Provide the [x, y] coordinate of the cell's center where the given text is located.  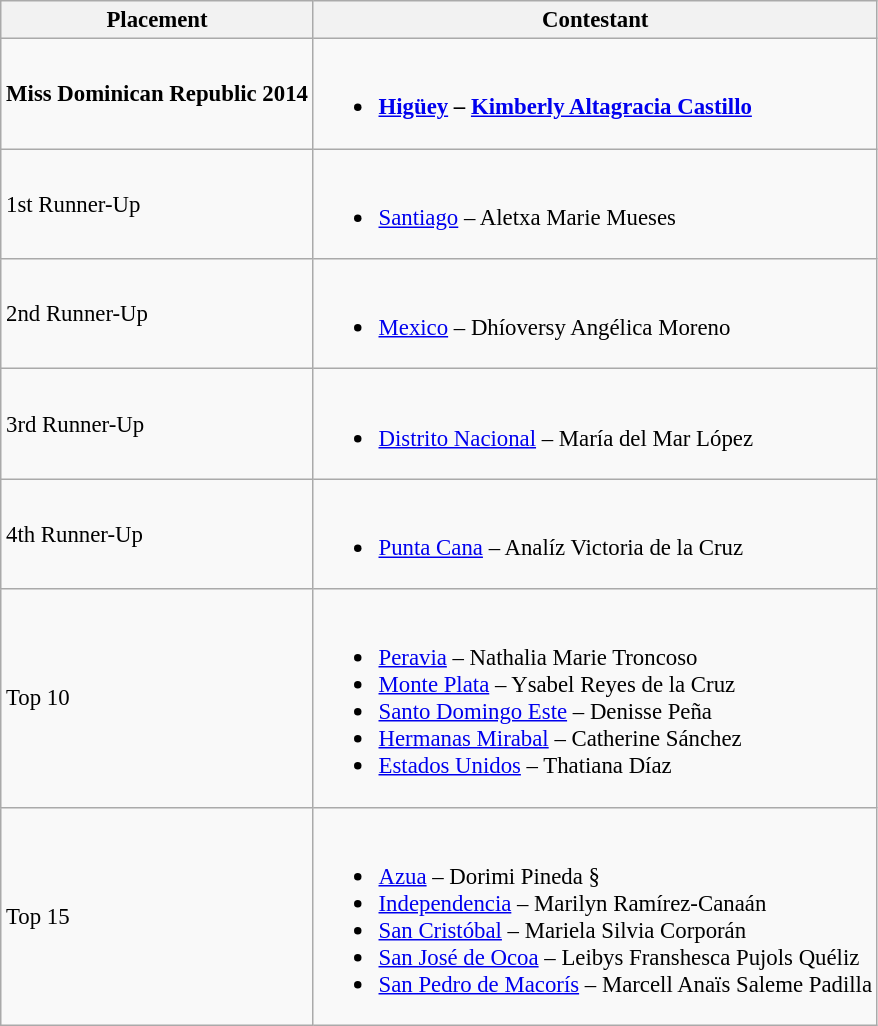
Contestant [595, 20]
Santiago – Aletxa Marie Mueses [595, 204]
3rd Runner-Up [157, 424]
Punta Cana – Analíz Victoria de la Cruz [595, 534]
2nd Runner-Up [157, 314]
Miss Dominican Republic 2014 [157, 94]
Higüey – Kimberly Altagracia Castillo [595, 94]
Mexico – Dhíoversy Angélica Moreno [595, 314]
Top 15 [157, 916]
4th Runner-Up [157, 534]
Top 10 [157, 698]
1st Runner-Up [157, 204]
Placement [157, 20]
Distrito Nacional – María del Mar López [595, 424]
